For the text-containing cell, return its midpoint in [x, y] coordinate format. 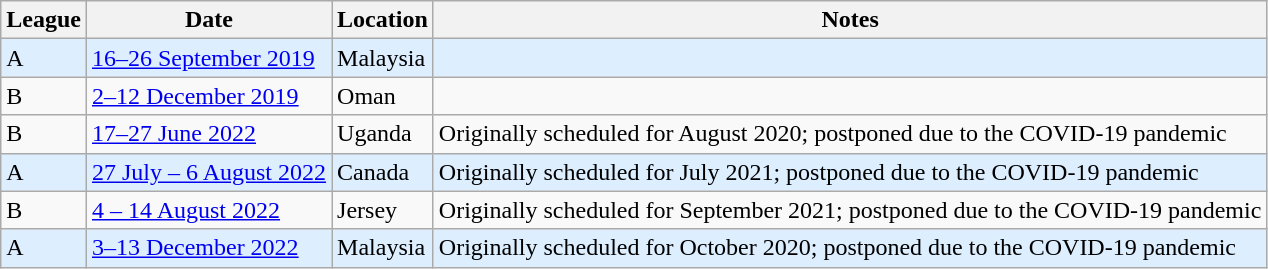
4 – 14 August 2022 [208, 210]
Notes [850, 20]
Location [383, 20]
Oman [383, 96]
16–26 September 2019 [208, 58]
27 July – 6 August 2022 [208, 172]
17–27 June 2022 [208, 134]
League [44, 20]
Canada [383, 172]
2–12 December 2019 [208, 96]
Uganda [383, 134]
Date [208, 20]
Originally scheduled for September 2021; postponed due to the COVID-19 pandemic [850, 210]
Originally scheduled for July 2021; postponed due to the COVID-19 pandemic [850, 172]
Originally scheduled for October 2020; postponed due to the COVID-19 pandemic [850, 248]
Jersey [383, 210]
3–13 December 2022 [208, 248]
Originally scheduled for August 2020; postponed due to the COVID-19 pandemic [850, 134]
